Capture the cell that displays the provided text and extract its [X, Y] central coordinate. 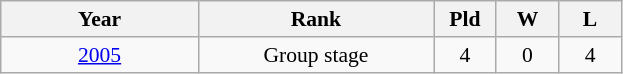
Pld [466, 19]
0 [528, 55]
Group stage [316, 55]
W [528, 19]
Year [100, 19]
Rank [316, 19]
L [590, 19]
2005 [100, 55]
